Identify which cell holds the provided text, then report its (x, y) central coordinate. 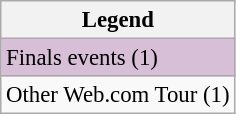
Finals events (1) (118, 58)
Legend (118, 20)
Other Web.com Tour (1) (118, 95)
